Identify which cell holds the provided text, then report its (X, Y) central coordinate. 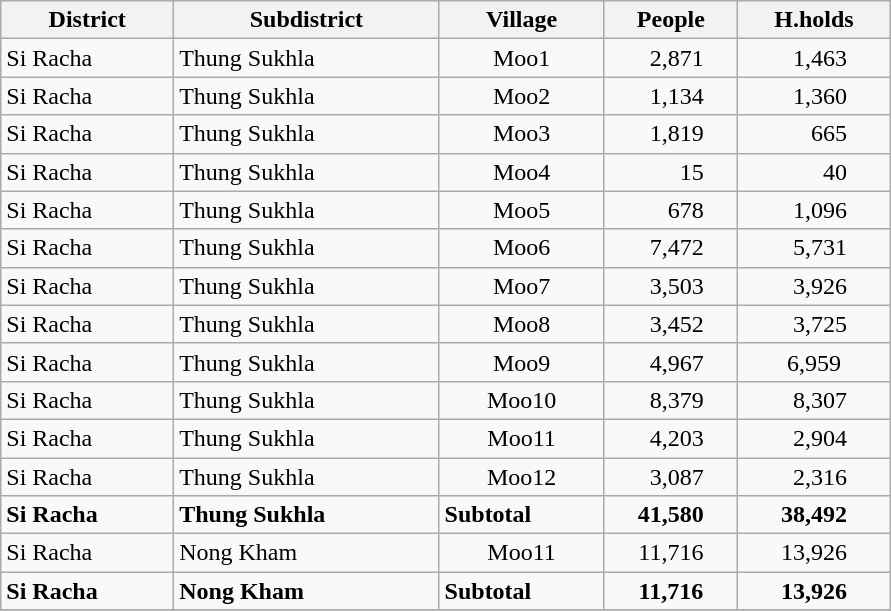
15 (670, 172)
Moo5 (522, 210)
Moo12 (522, 477)
5,731 (814, 248)
People (670, 20)
Moo4 (522, 172)
Moo3 (522, 134)
3,087 (670, 477)
3,452 (670, 324)
Moo9 (522, 362)
8,379 (670, 400)
Moo1 (522, 58)
H.holds (814, 20)
1,819 (670, 134)
3,503 (670, 286)
665 (814, 134)
2,904 (814, 438)
38,492 (814, 515)
1,096 (814, 210)
678 (670, 210)
District (88, 20)
Moo6 (522, 248)
8,307 (814, 400)
41,580 (670, 515)
1,134 (670, 96)
2,871 (670, 58)
Moo10 (522, 400)
4,967 (670, 362)
Moo8 (522, 324)
3,725 (814, 324)
7,472 (670, 248)
6,959 (814, 362)
Moo7 (522, 286)
Subdistrict (306, 20)
3,926 (814, 286)
Moo2 (522, 96)
Village (522, 20)
2,316 (814, 477)
40 (814, 172)
1,463 (814, 58)
1,360 (814, 96)
4,203 (670, 438)
